Determine the (x, y) coordinate at the center of the cell enclosing the given text.  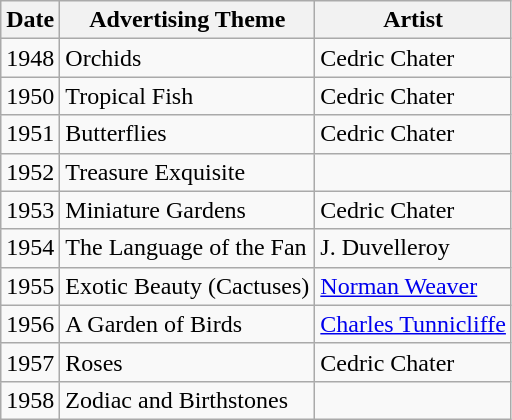
Artist (414, 20)
Miniature Gardens (188, 210)
A Garden of Birds (188, 324)
Butterflies (188, 134)
1956 (30, 324)
J. Duvelleroy (414, 248)
Charles Tunnicliffe (414, 324)
1950 (30, 96)
Treasure Exquisite (188, 172)
Roses (188, 362)
1954 (30, 248)
1948 (30, 58)
Advertising Theme (188, 20)
1953 (30, 210)
Date (30, 20)
Tropical Fish (188, 96)
1957 (30, 362)
The Language of the Fan (188, 248)
1955 (30, 286)
1958 (30, 400)
Exotic Beauty (Cactuses) (188, 286)
Norman Weaver (414, 286)
1952 (30, 172)
Orchids (188, 58)
Zodiac and Birthstones (188, 400)
1951 (30, 134)
